Pinpoint the cell where the given text exists, returning its (x, y) midpoint coordinate. 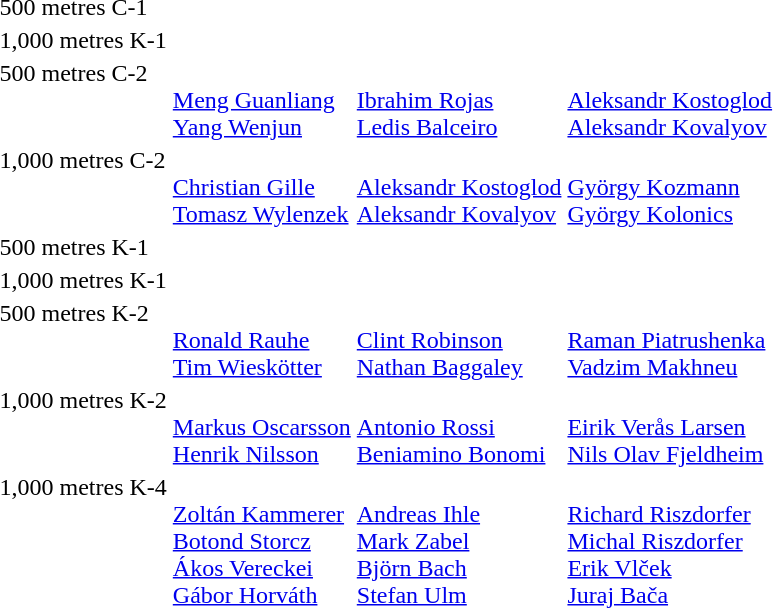
Clint RobinsonNathan Baggaley (459, 340)
Antonio RossiBeniamino Bonomi (459, 427)
Aleksandr KostoglodAleksandr Kovalyov (459, 187)
Ibrahim RojasLedis Balceiro (459, 100)
Ronald RauheTim Wieskötter (262, 340)
Meng GuanliangYang Wenjun (262, 100)
Christian GilleTomasz Wylenzek (262, 187)
Markus OscarssonHenrik Nilsson (262, 427)
